Return the [X, Y] coordinate for the center point of the cell that contains the specified text.  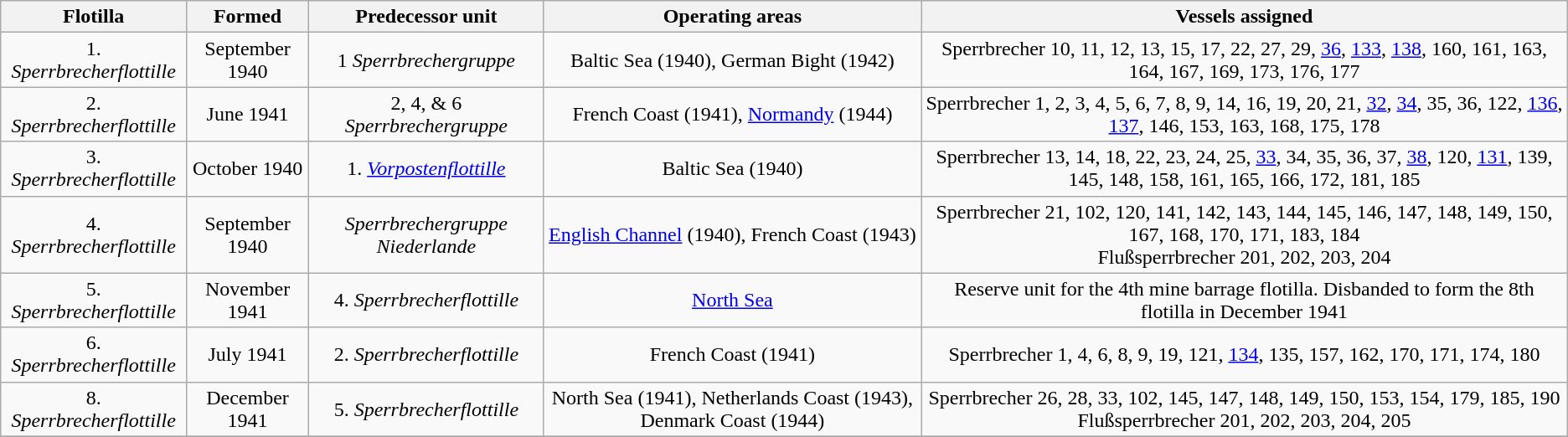
Flotilla [94, 17]
December 1941 [248, 409]
Operating areas [732, 17]
8. Sperrbrecherflottille [94, 409]
Sperrbrechergruppe Niederlande [427, 234]
Sperrbrecher 1, 4, 6, 8, 9, 19, 121, 134, 135, 157, 162, 170, 171, 174, 180 [1245, 355]
Baltic Sea (1940) [732, 169]
English Channel (1940), French Coast (1943) [732, 234]
North Sea [732, 300]
1. Sperrbrecherflottille [94, 60]
Reserve unit for the 4th mine barrage flotilla. Disbanded to form the 8th flotilla in December 1941 [1245, 300]
1 Sperrbrechergruppe [427, 60]
6. Sperrbrecherflottille [94, 355]
Formed [248, 17]
2, 4, & 6 Sperrbrechergruppe [427, 114]
Sperrbrecher 21, 102, 120, 141, 142, 143, 144, 145, 146, 147, 148, 149, 150, 167, 168, 170, 171, 183, 184Flußsperrbrecher 201, 202, 203, 204 [1245, 234]
Predecessor unit [427, 17]
June 1941 [248, 114]
Vessels assigned [1245, 17]
North Sea (1941), Netherlands Coast (1943), Denmark Coast (1944) [732, 409]
French Coast (1941), Normandy (1944) [732, 114]
Sperrbrecher 26, 28, 33, 102, 145, 147, 148, 149, 150, 153, 154, 179, 185, 190Flußsperrbrecher 201, 202, 203, 204, 205 [1245, 409]
October 1940 [248, 169]
July 1941 [248, 355]
French Coast (1941) [732, 355]
Sperrbrecher 1, 2, 3, 4, 5, 6, 7, 8, 9, 14, 16, 19, 20, 21, 32, 34, 35, 36, 122, 136, 137, 146, 153, 163, 168, 175, 178 [1245, 114]
Sperrbrecher 10, 11, 12, 13, 15, 17, 22, 27, 29, 36, 133, 138, 160, 161, 163, 164, 167, 169, 173, 176, 177 [1245, 60]
Baltic Sea (1940), German Bight (1942) [732, 60]
1. Vorpostenflottille [427, 169]
November 1941 [248, 300]
3. Sperrbrecherflottille [94, 169]
Sperrbrecher 13, 14, 18, 22, 23, 24, 25, 33, 34, 35, 36, 37, 38, 120, 131, 139, 145, 148, 158, 161, 165, 166, 172, 181, 185 [1245, 169]
